Determine the [x, y] coordinate at the center of the cell enclosing the given text.  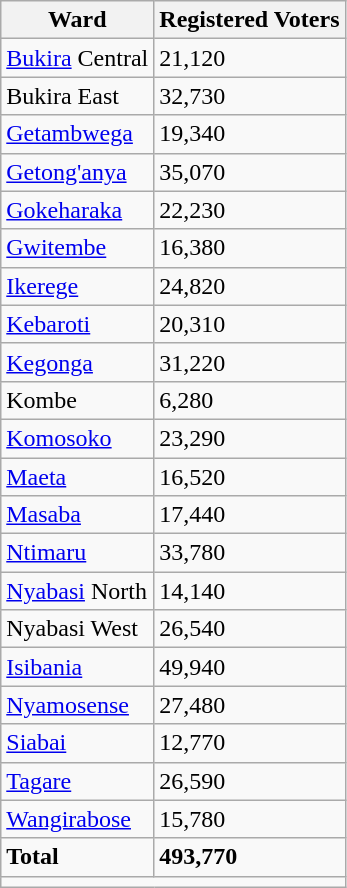
Masaba [78, 515]
19,340 [250, 134]
14,140 [250, 591]
Tagare [78, 781]
Gwitembe [78, 248]
Getong'anya [78, 172]
26,540 [250, 629]
Ikerege [78, 286]
23,290 [250, 438]
Komosoko [78, 438]
Getambwega [78, 134]
Bukira East [78, 96]
24,820 [250, 286]
6,280 [250, 400]
Total [78, 857]
21,120 [250, 58]
Kombe [78, 400]
Gokeharaka [78, 210]
16,520 [250, 477]
27,480 [250, 705]
Nyabasi West [78, 629]
Wangirabose [78, 819]
32,730 [250, 96]
16,380 [250, 248]
Kegonga [78, 362]
17,440 [250, 515]
12,770 [250, 743]
Isibania [78, 667]
49,940 [250, 667]
493,770 [250, 857]
Registered Voters [250, 20]
Bukira Central [78, 58]
22,230 [250, 210]
Ward [78, 20]
15,780 [250, 819]
26,590 [250, 781]
20,310 [250, 324]
Siabai [78, 743]
35,070 [250, 172]
Maeta [78, 477]
31,220 [250, 362]
Nyabasi North [78, 591]
Kebaroti [78, 324]
Ntimaru [78, 553]
33,780 [250, 553]
Nyamosense [78, 705]
